Detect which cell encompasses the target text, then output its (X, Y) center coordinate. 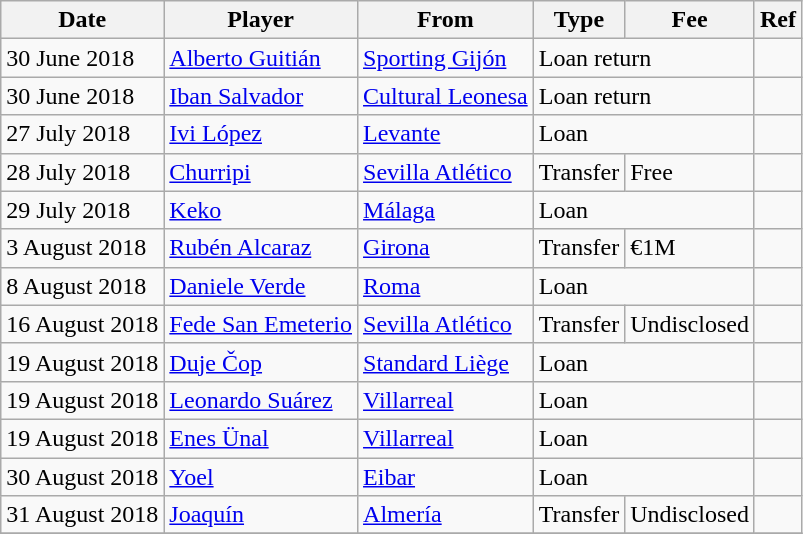
From (446, 20)
Alberto Guitián (261, 58)
29 July 2018 (82, 210)
Fede San Emeterio (261, 324)
Fee (690, 20)
Yoel (261, 477)
Cultural Leonesa (446, 96)
Almería (446, 515)
Daniele Verde (261, 286)
Girona (446, 248)
27 July 2018 (82, 134)
Sporting Gijón (446, 58)
Player (261, 20)
Type (579, 20)
Enes Ünal (261, 438)
3 August 2018 (82, 248)
28 July 2018 (82, 172)
Rubén Alcaraz (261, 248)
8 August 2018 (82, 286)
31 August 2018 (82, 515)
Eibar (446, 477)
Ivi López (261, 134)
Ref (778, 20)
Roma (446, 286)
16 August 2018 (82, 324)
Duje Čop (261, 362)
Joaquín (261, 515)
Iban Salvador (261, 96)
30 August 2018 (82, 477)
Standard Liège (446, 362)
Málaga (446, 210)
Keko (261, 210)
Churripi (261, 172)
Leonardo Suárez (261, 400)
Levante (446, 134)
€1M (690, 248)
Free (690, 172)
Date (82, 20)
